Extract the (X, Y) coordinate from the center of the cell holding the provided text.  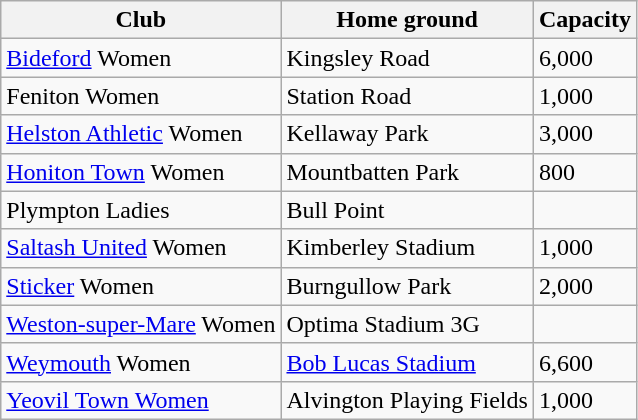
Home ground (407, 20)
Kellaway Park (407, 134)
Kimberley Stadium (407, 248)
2,000 (584, 286)
Club (141, 20)
Kingsley Road (407, 58)
Capacity (584, 20)
Bull Point (407, 210)
6,000 (584, 58)
Bob Lucas Stadium (407, 362)
Station Road (407, 96)
Weymouth Women (141, 362)
Sticker Women (141, 286)
Optima Stadium 3G (407, 324)
Saltash United Women (141, 248)
Yeovil Town Women (141, 400)
Bideford Women (141, 58)
Alvington Playing Fields (407, 400)
Weston-super-Mare Women (141, 324)
Helston Athletic Women (141, 134)
6,600 (584, 362)
Honiton Town Women (141, 172)
3,000 (584, 134)
Plympton Ladies (141, 210)
Burngullow Park (407, 286)
Feniton Women (141, 96)
Mountbatten Park (407, 172)
800 (584, 172)
